For the text-containing cell, return its midpoint in [X, Y] coordinate format. 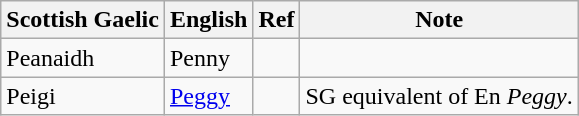
Peanaidh [83, 58]
Penny [208, 58]
Ref [276, 20]
English [208, 20]
SG equivalent of En Peggy. [439, 96]
Peggy [208, 96]
Scottish Gaelic [83, 20]
Peigi [83, 96]
Note [439, 20]
